From the cell containing the given text, extract its center point as [x, y] coordinate. 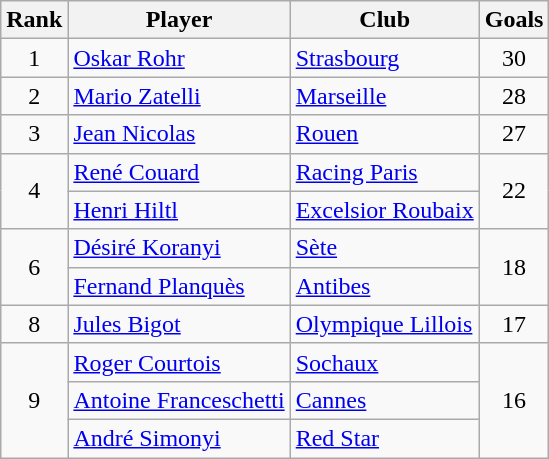
André Simonyi [179, 438]
Sochaux [384, 362]
3 [34, 134]
28 [514, 96]
Olympique Lillois [384, 324]
4 [34, 191]
1 [34, 58]
Club [384, 20]
Rank [34, 20]
Sète [384, 248]
Excelsior Roubaix [384, 210]
6 [34, 267]
Désiré Koranyi [179, 248]
Roger Courtois [179, 362]
Rouen [384, 134]
18 [514, 267]
16 [514, 400]
Jean Nicolas [179, 134]
30 [514, 58]
Racing Paris [384, 172]
Oskar Rohr [179, 58]
Mario Zatelli [179, 96]
René Couard [179, 172]
Antoine Franceschetti [179, 400]
Jules Bigot [179, 324]
Henri Hiltl [179, 210]
Red Star [384, 438]
Cannes [384, 400]
Fernand Planquès [179, 286]
27 [514, 134]
17 [514, 324]
Player [179, 20]
9 [34, 400]
Marseille [384, 96]
2 [34, 96]
Goals [514, 20]
8 [34, 324]
Strasbourg [384, 58]
Antibes [384, 286]
22 [514, 191]
